Detect which cell encompasses the target text, then output its [X, Y] center coordinate. 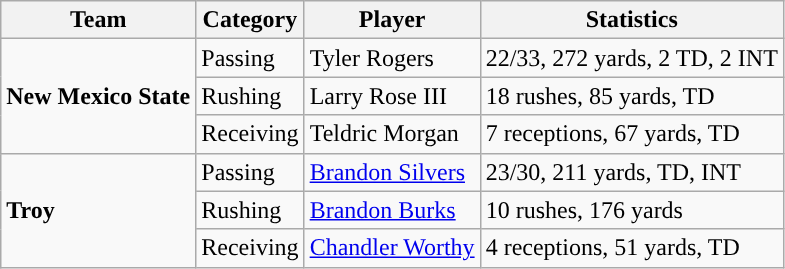
7 receptions, 67 yards, TD [632, 134]
23/30, 211 yards, TD, INT [632, 172]
Category [250, 20]
Brandon Burks [392, 210]
New Mexico State [98, 96]
10 rushes, 176 yards [632, 210]
4 receptions, 51 yards, TD [632, 248]
Chandler Worthy [392, 248]
Tyler Rogers [392, 58]
Brandon Silvers [392, 172]
Statistics [632, 20]
18 rushes, 85 yards, TD [632, 96]
22/33, 272 yards, 2 TD, 2 INT [632, 58]
Team [98, 20]
Teldric Morgan [392, 134]
Larry Rose III [392, 96]
Player [392, 20]
Troy [98, 210]
